Detect which cell encompasses the target text, then output its [X, Y] center coordinate. 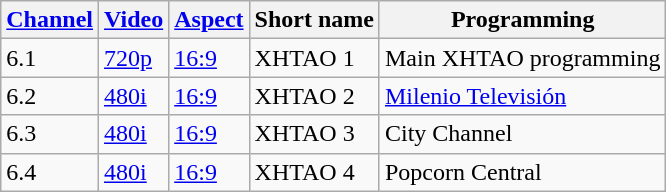
Video [134, 20]
XHTAO 4 [314, 172]
6.1 [50, 58]
Aspect [209, 20]
6.3 [50, 134]
6.2 [50, 96]
Programming [522, 20]
XHTAO 1 [314, 58]
Short name [314, 20]
City Channel [522, 134]
Popcorn Central [522, 172]
Channel [50, 20]
XHTAO 2 [314, 96]
Main XHTAO programming [522, 58]
XHTAO 3 [314, 134]
6.4 [50, 172]
Milenio Televisión [522, 96]
720p [134, 58]
